Detect which cell encompasses the target text, then output its (x, y) center coordinate. 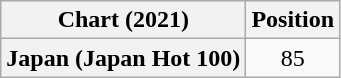
Japan (Japan Hot 100) (124, 58)
85 (293, 58)
Chart (2021) (124, 20)
Position (293, 20)
